From the cell containing the given text, extract its center point as [x, y] coordinate. 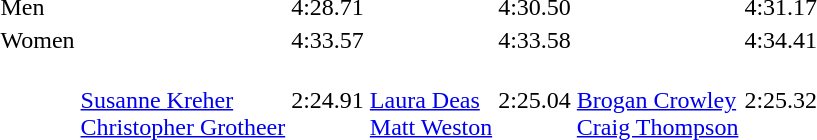
4:33.57 [328, 40]
4:33.58 [535, 40]
